Return [X, Y] of the center of cell containing provided text 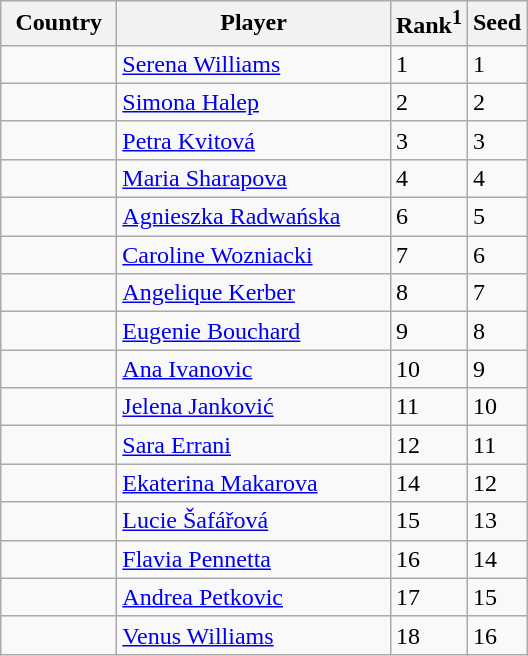
Andrea Petkovic [254, 597]
5 [496, 217]
Petra Kvitová [254, 140]
18 [428, 635]
Jelena Janković [254, 407]
Agnieszka Radwańska [254, 217]
Maria Sharapova [254, 178]
13 [496, 521]
Serena Williams [254, 64]
Country [59, 24]
Ana Ivanovic [254, 369]
Flavia Pennetta [254, 559]
17 [428, 597]
Player [254, 24]
Simona Halep [254, 102]
Seed [496, 24]
Caroline Wozniacki [254, 255]
Eugenie Bouchard [254, 331]
Sara Errani [254, 445]
Ekaterina Makarova [254, 483]
Lucie Šafářová [254, 521]
Venus Williams [254, 635]
Rank1 [428, 24]
Angelique Kerber [254, 293]
